Output the [X, Y] coordinate of the center of the cell containing the given text.  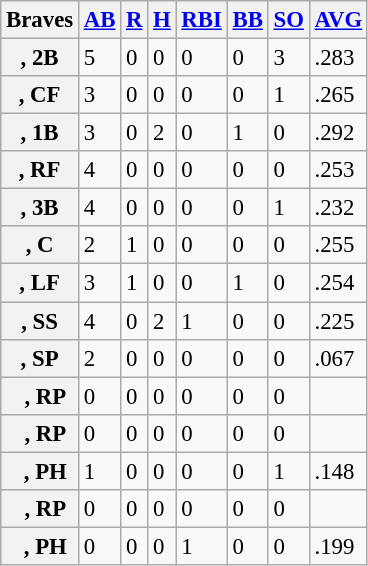
AVG [338, 20]
BB [248, 20]
.254 [338, 283]
Braves [40, 20]
, SS [40, 321]
.292 [338, 133]
, C [40, 245]
.255 [338, 245]
.232 [338, 208]
.283 [338, 58]
, SP [40, 358]
.148 [338, 471]
, 2B [40, 58]
H [162, 20]
.253 [338, 170]
, CF [40, 95]
SO [288, 20]
, 1B [40, 133]
.265 [338, 95]
.067 [338, 358]
.199 [338, 546]
, 3B [40, 208]
RBI [202, 20]
.225 [338, 321]
AB [99, 20]
5 [99, 58]
, LF [40, 283]
, RF [40, 170]
R [134, 20]
